Pinpoint the cell where the given text exists, returning its [x, y] midpoint coordinate. 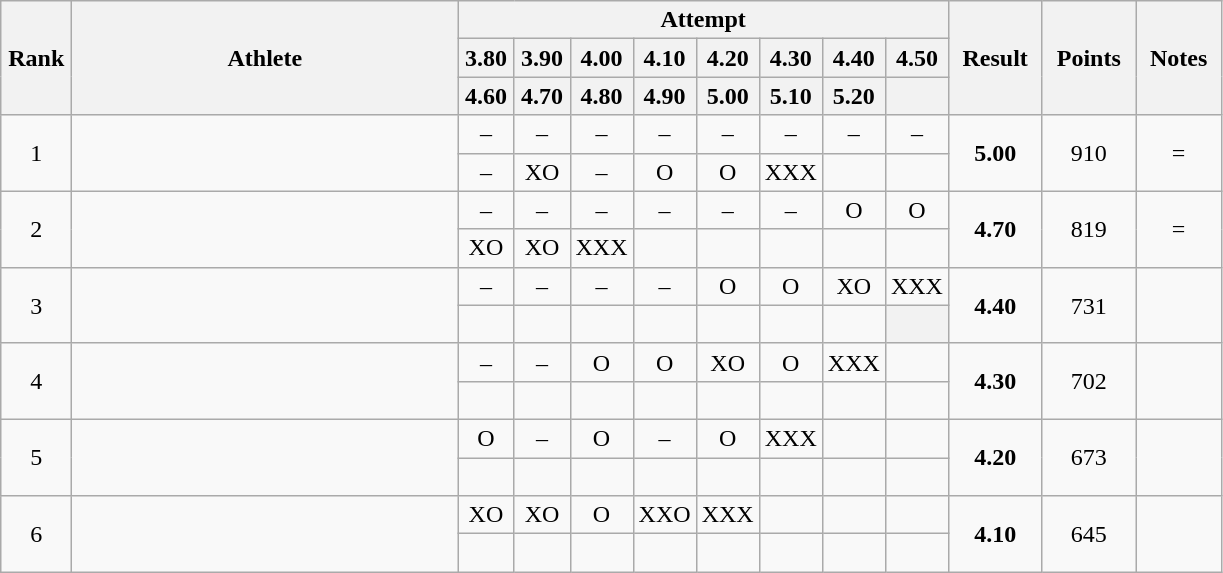
731 [1089, 305]
Attempt [704, 20]
645 [1089, 534]
5 [36, 457]
4.00 [602, 58]
XXO [664, 515]
5.10 [790, 96]
Notes [1179, 58]
673 [1089, 457]
4.80 [602, 96]
Result [995, 58]
2 [36, 229]
4.60 [486, 96]
910 [1089, 153]
4.90 [664, 96]
819 [1089, 229]
702 [1089, 381]
Rank [36, 58]
Athlete [265, 58]
1 [36, 153]
5.20 [854, 96]
6 [36, 534]
4.50 [916, 58]
3 [36, 305]
4 [36, 381]
3.90 [542, 58]
Points [1089, 58]
3.80 [486, 58]
